Output the (x, y) coordinate of the center of the cell containing the given text.  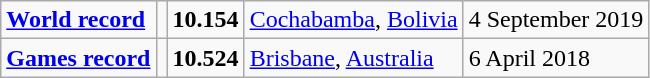
10.154 (206, 20)
Brisbane, Australia (354, 58)
6 April 2018 (556, 58)
World record (78, 20)
Games record (78, 58)
Cochabamba, Bolivia (354, 20)
4 September 2019 (556, 20)
10.524 (206, 58)
